Return the [x, y] coordinate for the center point of the cell that contains the specified text.  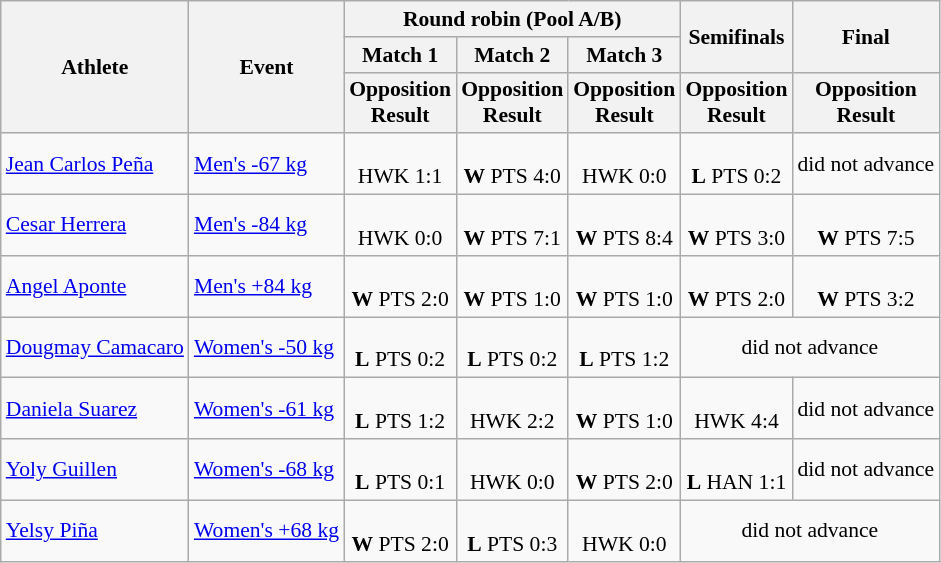
L PTS 0:1 [400, 470]
Angel Aponte [95, 286]
Men's -67 kg [266, 164]
Women's -50 kg [266, 348]
Women's +68 kg [266, 530]
Jean Carlos Peña [95, 164]
Match 3 [624, 55]
W PTS 7:5 [866, 226]
W PTS 4:0 [512, 164]
HWK 4:4 [736, 408]
Men's +84 kg [266, 286]
Daniela Suarez [95, 408]
Athlete [95, 67]
Semifinals [736, 36]
Round robin (Pool A/B) [512, 19]
W PTS 8:4 [624, 226]
Cesar Herrera [95, 226]
Match 1 [400, 55]
W PTS 7:1 [512, 226]
HWK 2:2 [512, 408]
W PTS 3:0 [736, 226]
Yelsy Piña [95, 530]
Yoly Guillen [95, 470]
W PTS 3:2 [866, 286]
L PTS 0:3 [512, 530]
Women's -61 kg [266, 408]
Event [266, 67]
Match 2 [512, 55]
Final [866, 36]
L HAN 1:1 [736, 470]
Women's -68 kg [266, 470]
Dougmay Camacaro [95, 348]
HWK 1:1 [400, 164]
Men's -84 kg [266, 226]
